Determine the [X, Y] coordinate at the center of the cell enclosing the given text.  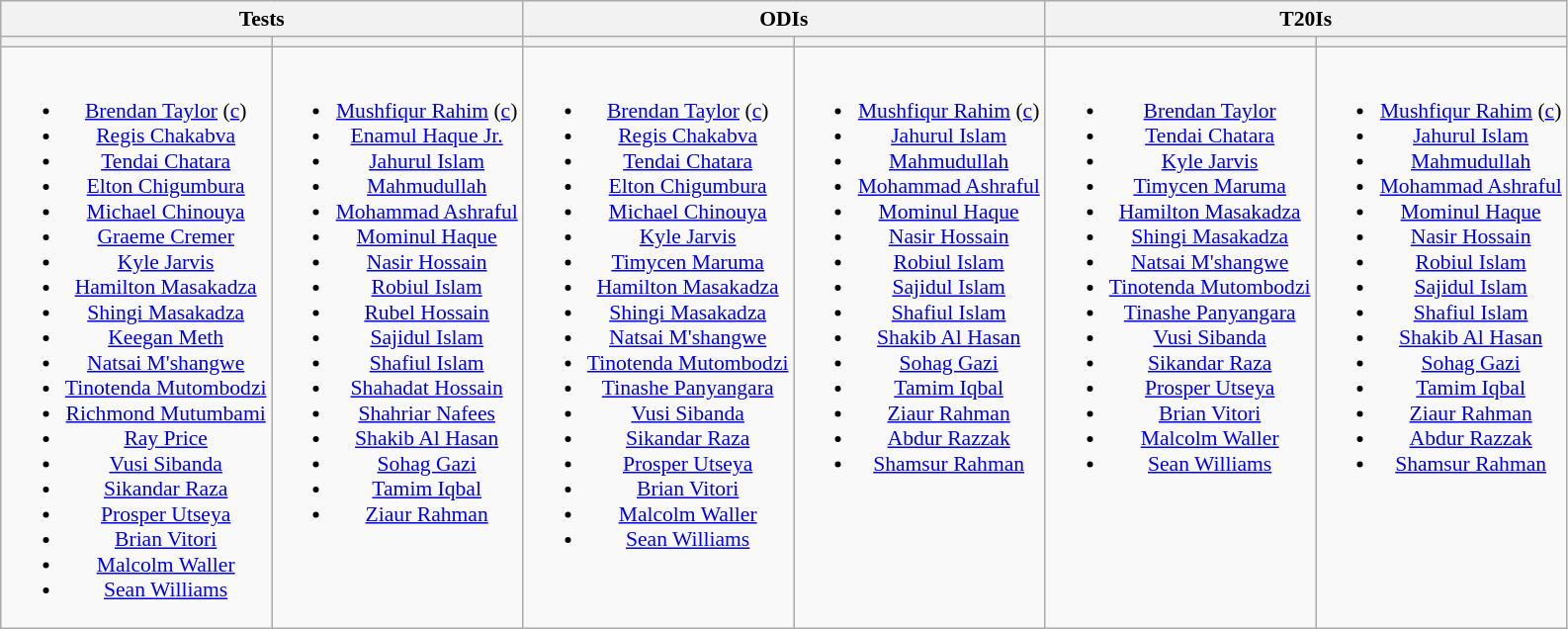
Tests [262, 19]
T20Is [1306, 19]
ODIs [784, 19]
